Identify which cell holds the provided text, then report its [x, y] central coordinate. 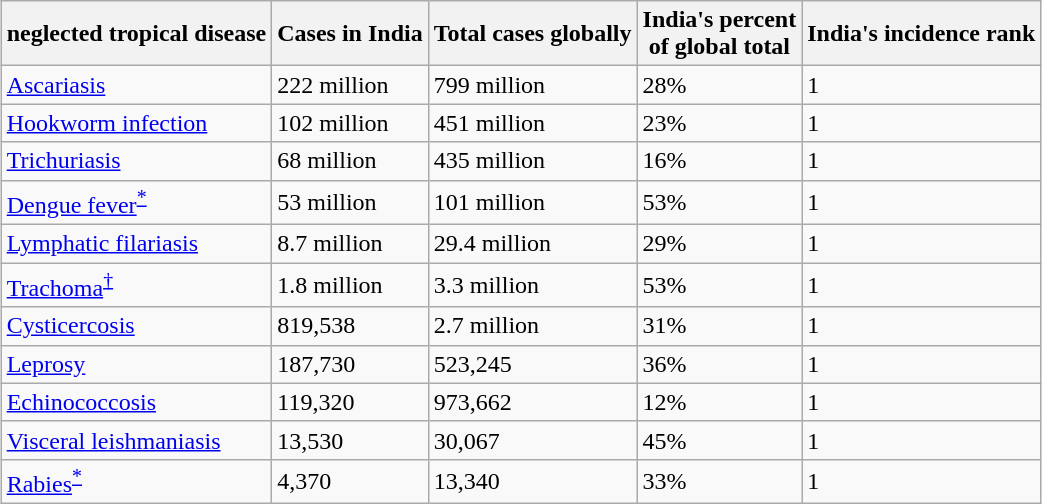
Rabies* [136, 482]
Visceral leishmaniasis [136, 440]
India's incidence rank [922, 34]
222 million [350, 85]
29.4 million [532, 244]
435 million [532, 161]
12% [720, 402]
Lymphatic filariasis [136, 244]
2.7 million [532, 326]
Echinococcosis [136, 402]
8.7 million [350, 244]
33% [720, 482]
68 million [350, 161]
Trichuriasis [136, 161]
45% [720, 440]
3.3 million [532, 286]
799 million [532, 85]
819,538 [350, 326]
523,245 [532, 364]
Trachoma† [136, 286]
1.8 million [350, 286]
India's percent of global total [720, 34]
973,662 [532, 402]
16% [720, 161]
30,067 [532, 440]
23% [720, 123]
Hookworm infection [136, 123]
102 million [350, 123]
31% [720, 326]
13,530 [350, 440]
53 million [350, 202]
101 million [532, 202]
28% [720, 85]
4,370 [350, 482]
451 million [532, 123]
Cases in India [350, 34]
Ascariasis [136, 85]
Leprosy [136, 364]
187,730 [350, 364]
29% [720, 244]
Total cases globally [532, 34]
13,340 [532, 482]
Cysticercosis [136, 326]
36% [720, 364]
Dengue fever* [136, 202]
neglected tropical disease [136, 34]
119,320 [350, 402]
